Scan for the cell matching the given text and deliver its (X, Y) coordinate at center. 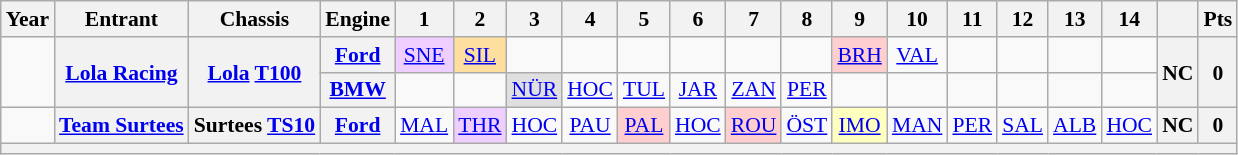
4 (590, 19)
ÖST (806, 126)
IMO (860, 126)
Surtees TS10 (254, 126)
9 (860, 19)
3 (535, 19)
13 (1074, 19)
NÜR (535, 90)
VAL (918, 55)
ALB (1074, 126)
10 (918, 19)
Team Surtees (122, 126)
6 (698, 19)
SNE (424, 55)
BMW (358, 90)
7 (754, 19)
1 (424, 19)
8 (806, 19)
Chassis (254, 19)
ROU (754, 126)
Engine (358, 19)
2 (480, 19)
PAL (644, 126)
Entrant (122, 19)
Lola T100 (254, 72)
BRH (860, 55)
ZAN (754, 90)
14 (1129, 19)
PAU (590, 126)
SIL (480, 55)
MAL (424, 126)
SAL (1022, 126)
5 (644, 19)
THR (480, 126)
TUL (644, 90)
11 (972, 19)
Pts (1218, 19)
Lola Racing (122, 72)
Year (28, 19)
MAN (918, 126)
12 (1022, 19)
JAR (698, 90)
